Capture the cell that displays the provided text and extract its (X, Y) central coordinate. 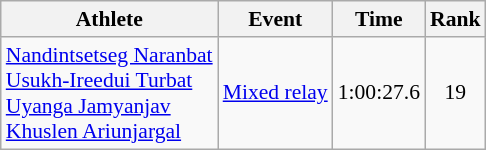
1:00:27.6 (379, 93)
19 (456, 93)
Time (379, 19)
Rank (456, 19)
Nandintsetseg NaranbatUsukh-Ireedui TurbatUyanga JamyanjavKhuslen Ariunjargal (110, 93)
Athlete (110, 19)
Event (276, 19)
Mixed relay (276, 93)
